From the cell containing the given text, extract its center point as [x, y] coordinate. 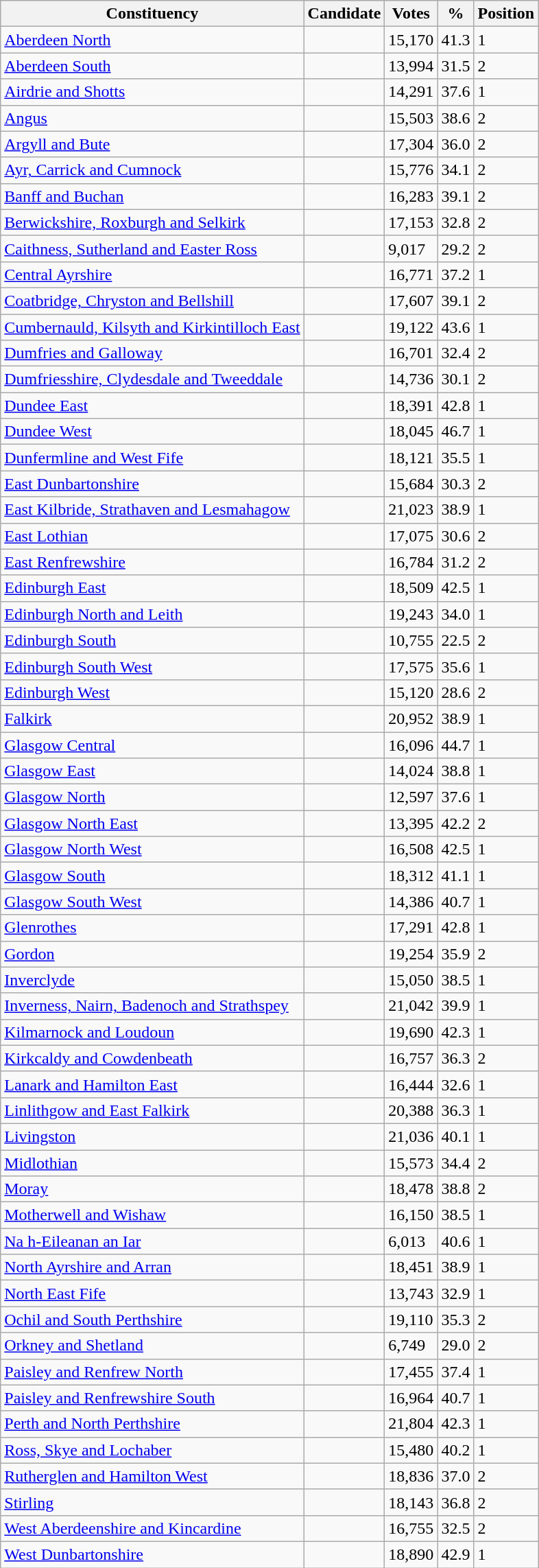
Edinburgh South West [152, 666]
North Ayrshire and Arran [152, 1267]
East Dunbartonshire [152, 484]
Cumbernauld, Kilsyth and Kirkintilloch East [152, 327]
15,170 [411, 40]
16,444 [411, 1084]
34.0 [455, 614]
12,597 [411, 797]
Glasgow South [152, 876]
41.3 [455, 40]
34.4 [455, 1163]
Banff and Buchan [152, 196]
Inverness, Nairn, Badenoch and Strathspey [152, 1006]
16,508 [411, 850]
18,509 [411, 588]
21,023 [411, 510]
Ochil and South Perthshire [152, 1320]
West Dunbartonshire [152, 1554]
14,291 [411, 92]
Glasgow Central [152, 745]
Central Ayrshire [152, 274]
Berwickshire, Roxburgh and Selkirk [152, 222]
9,017 [411, 248]
35.9 [455, 954]
16,964 [411, 1398]
Glasgow North [152, 797]
West Aberdeenshire and Kincardine [152, 1528]
Inverclyde [152, 980]
Ross, Skye and Lochaber [152, 1450]
Candidate [344, 14]
Glenrothes [152, 928]
17,153 [411, 222]
22.5 [455, 640]
18,121 [411, 458]
Position [506, 14]
Airdrie and Shotts [152, 92]
16,757 [411, 1058]
35.6 [455, 666]
Votes [411, 14]
36.8 [455, 1502]
16,701 [411, 353]
36.0 [455, 144]
44.7 [455, 745]
19,243 [411, 614]
18,143 [411, 1502]
19,110 [411, 1320]
13,994 [411, 66]
28.6 [455, 692]
14,386 [411, 902]
21,036 [411, 1136]
16,755 [411, 1528]
Moray [152, 1189]
Kirkcaldy and Cowdenbeath [152, 1058]
East Renfrewshire [152, 562]
Stirling [152, 1502]
10,755 [411, 640]
15,684 [411, 484]
15,776 [411, 170]
Dundee West [152, 432]
40.2 [455, 1450]
Orkney and Shetland [152, 1346]
Constituency [152, 14]
Glasgow East [152, 771]
Motherwell and Wishaw [152, 1215]
17,075 [411, 536]
30.1 [455, 379]
18,451 [411, 1267]
Midlothian [152, 1163]
35.5 [455, 458]
6,013 [411, 1241]
46.7 [455, 432]
17,607 [411, 301]
15,573 [411, 1163]
14,024 [411, 771]
Glasgow South West [152, 902]
Dundee East [152, 406]
34.1 [455, 170]
38.6 [455, 118]
29.0 [455, 1346]
16,096 [411, 745]
18,045 [411, 432]
East Kilbride, Strathaven and Lesmahagow [152, 510]
15,480 [411, 1450]
Perth and North Perthshire [152, 1424]
17,291 [411, 928]
18,391 [411, 406]
15,120 [411, 692]
42.2 [455, 823]
30.3 [455, 484]
20,952 [411, 718]
Dumfries and Galloway [152, 353]
18,478 [411, 1189]
Livingston [152, 1136]
17,304 [411, 144]
Glasgow North East [152, 823]
32.5 [455, 1528]
16,283 [411, 196]
Paisley and Renfrewshire South [152, 1398]
21,042 [411, 1006]
Edinburgh South [152, 640]
14,736 [411, 379]
35.3 [455, 1320]
Lanark and Hamilton East [152, 1084]
Glasgow North West [152, 850]
13,743 [411, 1294]
32.9 [455, 1294]
Edinburgh West [152, 692]
19,254 [411, 954]
32.6 [455, 1084]
13,395 [411, 823]
16,771 [411, 274]
Dunfermline and West Fife [152, 458]
30.6 [455, 536]
29.2 [455, 248]
32.8 [455, 222]
Kilmarnock and Loudoun [152, 1032]
32.4 [455, 353]
41.1 [455, 876]
31.2 [455, 562]
Gordon [152, 954]
Argyll and Bute [152, 144]
Falkirk [152, 718]
Edinburgh North and Leith [152, 614]
Dumfriesshire, Clydesdale and Tweeddale [152, 379]
18,836 [411, 1476]
Edinburgh East [152, 588]
43.6 [455, 327]
31.5 [455, 66]
% [455, 14]
East Lothian [152, 536]
North East Fife [152, 1294]
37.4 [455, 1372]
19,690 [411, 1032]
40.1 [455, 1136]
16,784 [411, 562]
Aberdeen South [152, 66]
37.2 [455, 274]
42.9 [455, 1554]
Caithness, Sutherland and Easter Ross [152, 248]
39.9 [455, 1006]
16,150 [411, 1215]
Angus [152, 118]
Ayr, Carrick and Cumnock [152, 170]
18,890 [411, 1554]
15,503 [411, 118]
21,804 [411, 1424]
20,388 [411, 1110]
Rutherglen and Hamilton West [152, 1476]
15,050 [411, 980]
40.6 [455, 1241]
Linlithgow and East Falkirk [152, 1110]
Paisley and Renfrew North [152, 1372]
37.0 [455, 1476]
Coatbridge, Chryston and Bellshill [152, 301]
18,312 [411, 876]
Na h-Eileanan an Iar [152, 1241]
Aberdeen North [152, 40]
19,122 [411, 327]
6,749 [411, 1346]
17,455 [411, 1372]
17,575 [411, 666]
